Capture the cell that displays the provided text and extract its [X, Y] central coordinate. 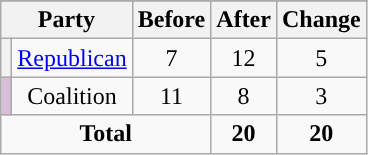
7 [172, 58]
After [244, 20]
Total [106, 134]
Party [66, 20]
Before [172, 20]
12 [244, 58]
Republican [72, 58]
Change [321, 20]
3 [321, 96]
Coalition [72, 96]
8 [244, 96]
11 [172, 96]
5 [321, 58]
